Output the [X, Y] coordinate of the center of the cell containing the given text.  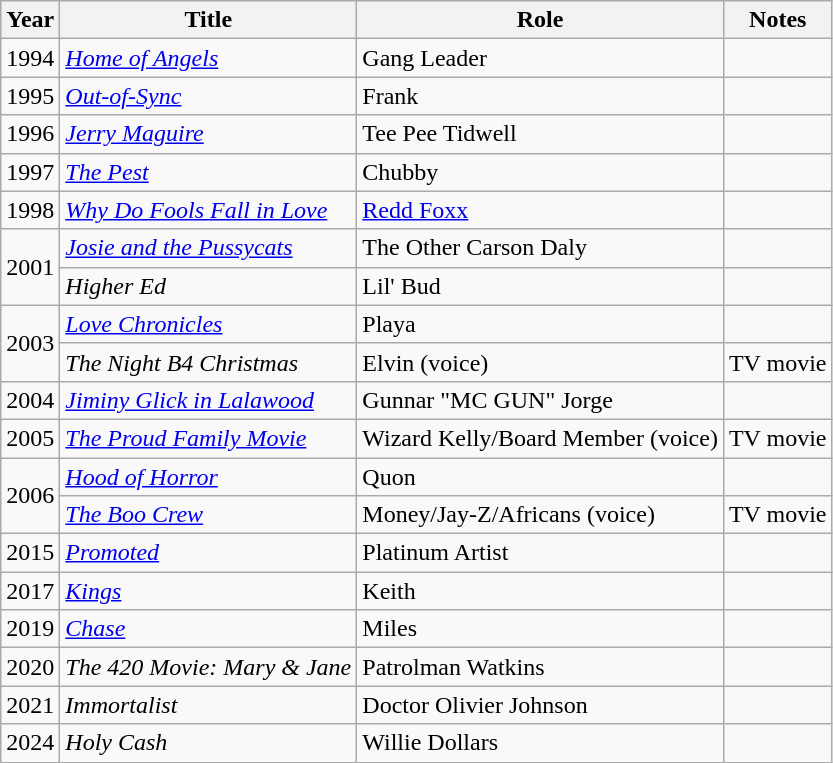
2004 [30, 400]
2003 [30, 343]
Year [30, 20]
1996 [30, 134]
The Other Carson Daly [540, 248]
Playa [540, 324]
Quon [540, 477]
2001 [30, 267]
The Proud Family Movie [208, 438]
Why Do Fools Fall in Love [208, 210]
1994 [30, 58]
2005 [30, 438]
Notes [778, 20]
Frank [540, 96]
Out-of-Sync [208, 96]
Promoted [208, 553]
Hood of Horror [208, 477]
Home of Angels [208, 58]
2024 [30, 743]
Money/Jay-Z/Africans (voice) [540, 515]
Redd Foxx [540, 210]
Immortalist [208, 705]
Josie and the Pussycats [208, 248]
Chase [208, 629]
The Pest [208, 172]
2020 [30, 667]
Patrolman Watkins [540, 667]
2019 [30, 629]
Doctor Olivier Johnson [540, 705]
Jiminy Glick in Lalawood [208, 400]
1995 [30, 96]
Holy Cash [208, 743]
1997 [30, 172]
Role [540, 20]
The Boo Crew [208, 515]
Willie Dollars [540, 743]
Love Chronicles [208, 324]
Wizard Kelly/Board Member (voice) [540, 438]
2017 [30, 591]
1998 [30, 210]
Platinum Artist [540, 553]
2021 [30, 705]
Elvin (voice) [540, 362]
Keith [540, 591]
Kings [208, 591]
Chubby [540, 172]
Gunnar "MC GUN" Jorge [540, 400]
Miles [540, 629]
Lil' Bud [540, 286]
The 420 Movie: Mary & Jane [208, 667]
Tee Pee Tidwell [540, 134]
Gang Leader [540, 58]
Title [208, 20]
The Night B4 Christmas [208, 362]
Higher Ed [208, 286]
2015 [30, 553]
Jerry Maguire [208, 134]
2006 [30, 496]
